For the text-containing cell, return its midpoint in (X, Y) coordinate format. 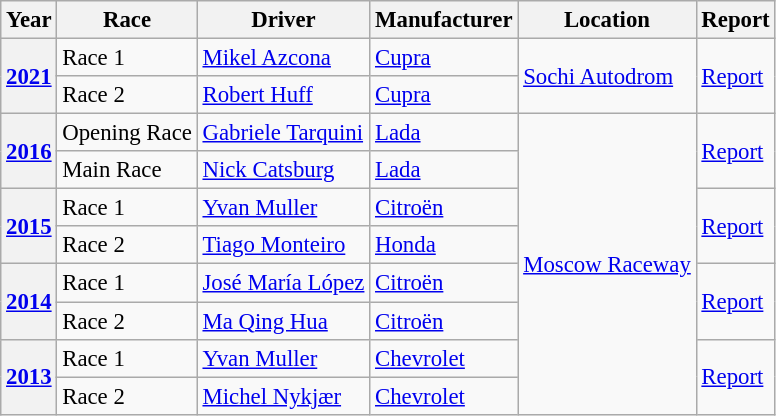
Moscow Raceway (607, 264)
Year (29, 20)
Location (607, 20)
Sochi Autodrom (607, 76)
Tiago Monteiro (284, 245)
Opening Race (127, 133)
Nick Catsburg (284, 170)
2016 (29, 152)
Honda (444, 245)
2015 (29, 226)
Robert Huff (284, 95)
Main Race (127, 170)
Mikel Azcona (284, 58)
2014 (29, 302)
2013 (29, 376)
José María López (284, 283)
Manufacturer (444, 20)
Gabriele Tarquini (284, 133)
Race (127, 20)
Ma Qing Hua (284, 321)
Michel Nykjær (284, 396)
Driver (284, 20)
2021 (29, 76)
